Return the [x, y] coordinate for the center point of the cell that contains the specified text.  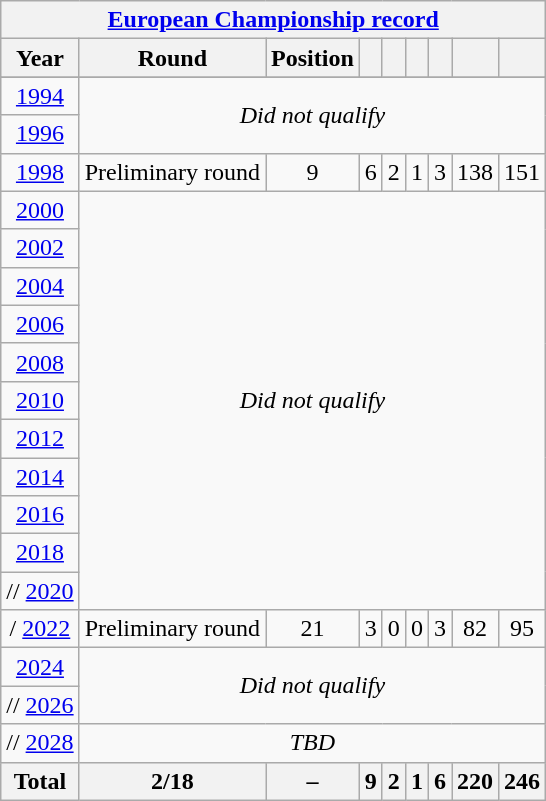
2/18 [172, 781]
220 [476, 781]
2010 [40, 400]
2000 [40, 210]
European Championship record [274, 20]
1994 [40, 96]
2016 [40, 515]
Year [40, 58]
82 [476, 629]
95 [522, 629]
2008 [40, 362]
// 2026 [40, 705]
Round [172, 58]
2004 [40, 286]
1996 [40, 134]
TBD [312, 743]
Total [40, 781]
21 [313, 629]
2002 [40, 248]
2014 [40, 477]
2012 [40, 438]
246 [522, 781]
Position [313, 58]
// 2020 [40, 591]
– [313, 781]
1998 [40, 172]
151 [522, 172]
2018 [40, 553]
// 2028 [40, 743]
2006 [40, 324]
138 [476, 172]
/ 2022 [40, 629]
2024 [40, 667]
